Pinpoint the cell where the given text exists, returning its (x, y) midpoint coordinate. 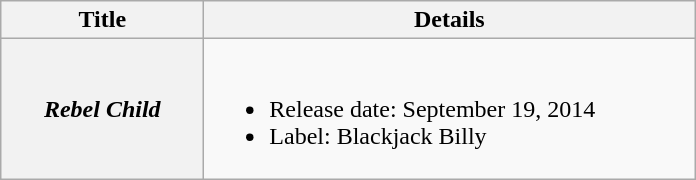
Rebel Child (102, 109)
Details (450, 20)
Title (102, 20)
Release date: September 19, 2014Label: Blackjack Billy (450, 109)
